Output the [x, y] coordinate of the center of the cell containing the given text.  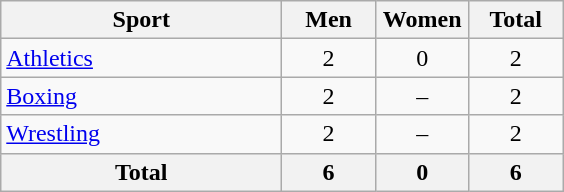
Men [329, 20]
Wrestling [142, 134]
Athletics [142, 58]
Sport [142, 20]
Boxing [142, 96]
Women [422, 20]
